Determine the (X, Y) coordinate at the center of the cell enclosing the given text.  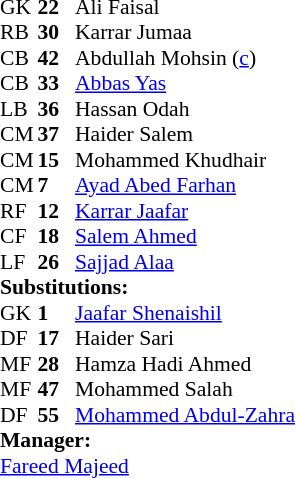
47 (57, 389)
7 (57, 185)
33 (57, 83)
12 (57, 211)
CF (19, 237)
Salem Ahmed (185, 237)
1 (57, 313)
37 (57, 135)
GK (19, 313)
Hassan Odah (185, 109)
Jaafar Shenaishil (185, 313)
Karrar Jaafar (185, 211)
Mohammed Abdul-Zahra (185, 415)
Haider Salem (185, 135)
Hamza Hadi Ahmed (185, 364)
55 (57, 415)
Mohammed Salah (185, 389)
RF (19, 211)
15 (57, 160)
30 (57, 33)
LF (19, 262)
Substitutions: (148, 287)
Haider Sari (185, 339)
Manager: (148, 441)
28 (57, 364)
42 (57, 58)
Abbas Yas (185, 83)
Mohammed Khudhair (185, 160)
Sajjad Alaa (185, 262)
LB (19, 109)
36 (57, 109)
26 (57, 262)
Abdullah Mohsin (c) (185, 58)
RB (19, 33)
Karrar Jumaa (185, 33)
18 (57, 237)
17 (57, 339)
Ayad Abed Farhan (185, 185)
